Extract the (X, Y) coordinate from the center of the cell holding the provided text.  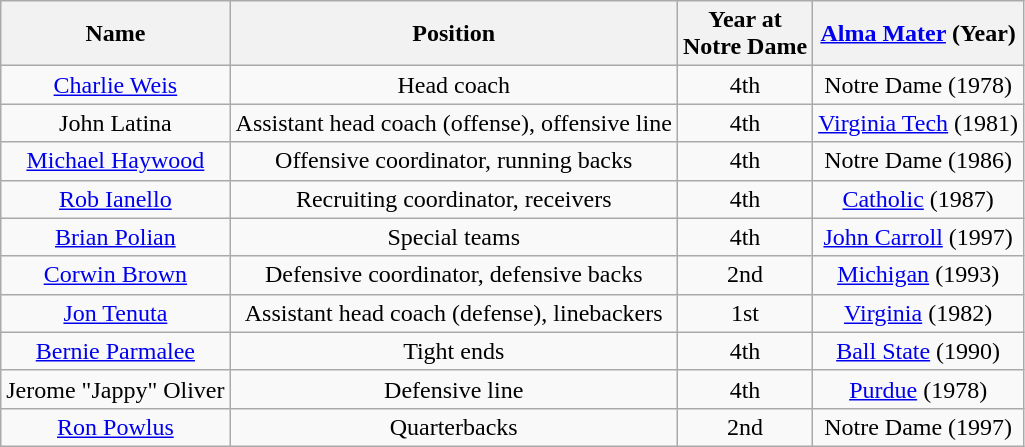
Offensive coordinator, running backs (454, 161)
Virginia (1982) (918, 313)
Jerome "Jappy" Oliver (116, 389)
Recruiting coordinator, receivers (454, 199)
Head coach (454, 85)
Special teams (454, 237)
Rob Ianello (116, 199)
Name (116, 34)
Assistant head coach (offense), offensive line (454, 123)
Alma Mater (Year) (918, 34)
Tight ends (454, 351)
Notre Dame (1997) (918, 427)
Defensive coordinator, defensive backs (454, 275)
Ron Powlus (116, 427)
Catholic (1987) (918, 199)
Bernie Parmalee (116, 351)
Position (454, 34)
Quarterbacks (454, 427)
Defensive line (454, 389)
Year at Notre Dame (744, 34)
John Carroll (1997) (918, 237)
Assistant head coach (defense), linebackers (454, 313)
1st (744, 313)
Charlie Weis (116, 85)
Jon Tenuta (116, 313)
John Latina (116, 123)
Notre Dame (1986) (918, 161)
Brian Polian (116, 237)
Ball State (1990) (918, 351)
Purdue (1978) (918, 389)
Corwin Brown (116, 275)
Michigan (1993) (918, 275)
Virginia Tech (1981) (918, 123)
Michael Haywood (116, 161)
Notre Dame (1978) (918, 85)
